Scan for the cell matching the given text and deliver its [X, Y] coordinate at center. 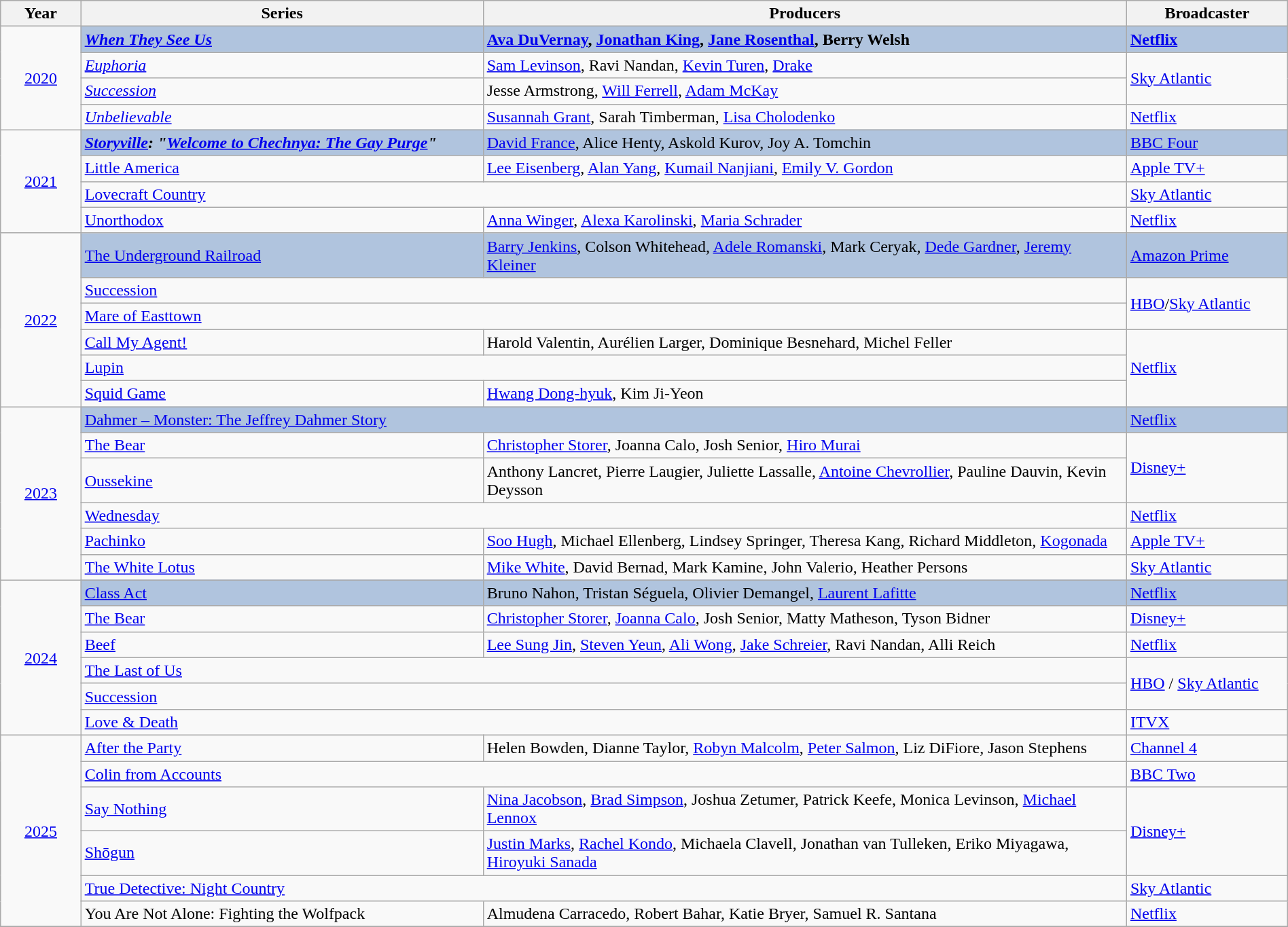
Producers [804, 14]
You Are Not Alone: Fighting the Wolfpack [282, 914]
Love & Death [603, 722]
2024 [41, 657]
Storyville: "Welcome to Chechnya: The Gay Purge" [282, 143]
Lee Sung Jin, Steven Yeun, Ali Wong, Jake Schreier, Ravi Nandan, Alli Reich [804, 644]
The White Lotus [282, 567]
True Detective: Night Country [603, 888]
Anthony Lancret, Pierre Laugier, Juliette Lassalle, Antoine Chevrollier, Pauline Dauvin, Kevin Deysson [804, 481]
2025 [41, 831]
Almudena Carracedo, Robert Bahar, Katie Bryer, Samuel R. Santana [804, 914]
Jesse Armstrong, Will Ferrell, Adam McKay [804, 91]
Soo Hugh, Michael Ellenberg, Lindsey Springer, Theresa Kang, Richard Middleton, Kogonada [804, 541]
HBO/Sky Atlantic [1206, 303]
The Last of Us [603, 670]
Lovecraft Country [603, 194]
ITVX [1206, 722]
Helen Bowden, Dianne Taylor, Robyn Malcolm, Peter Salmon, Liz DiFiore, Jason Stephens [804, 748]
Wednesday [603, 515]
Amazon Prime [1206, 255]
Colin from Accounts [603, 774]
Call My Agent! [282, 342]
Broadcaster [1206, 14]
Beef [282, 644]
2021 [41, 181]
2020 [41, 78]
Harold Valentin, Aurélien Larger, Dominique Besnehard, Michel Feller [804, 342]
Unbelievable [282, 117]
Lee Eisenberg, Alan Yang, Kumail Nanjiani, Emily V. Gordon [804, 168]
When They See Us [282, 39]
Christopher Storer, Joanna Calo, Josh Senior, Matty Matheson, Tyson Bidner [804, 619]
Channel 4 [1206, 748]
Mike White, David Bernad, Mark Kamine, John Valerio, Heather Persons [804, 567]
Barry Jenkins, Colson Whitehead, Adele Romanski, Mark Ceryak, Dede Gardner, Jeremy Kleiner [804, 255]
Bruno Nahon, Tristan Séguela, Olivier Demangel, Laurent Lafitte [804, 593]
HBO / Sky Atlantic [1206, 683]
Year [41, 14]
Unorthodox [282, 220]
Say Nothing [282, 810]
Ava DuVernay, Jonathan King, Jane Rosenthal, Berry Welsh [804, 39]
Susannah Grant, Sarah Timberman, Lisa Cholodenko [804, 117]
Little America [282, 168]
Class Act [282, 593]
Anna Winger, Alexa Karolinski, Maria Schrader [804, 220]
2022 [41, 319]
Lupin [603, 368]
Nina Jacobson, Brad Simpson, Joshua Zetumer, Patrick Keefe, Monica Levinson, Michael Lennox [804, 810]
Squid Game [282, 394]
David France, Alice Henty, Askold Kurov, Joy A. Tomchin [804, 143]
Mare of Easttown [603, 316]
Sam Levinson, Ravi Nandan, Kevin Turen, Drake [804, 65]
Series [282, 14]
After the Party [282, 748]
Justin Marks, Rachel Kondo, Michaela Clavell, Jonathan van Tulleken, Eriko Miyagawa, Hiroyuki Sanada [804, 853]
BBC Two [1206, 774]
2023 [41, 493]
Euphoria [282, 65]
Hwang Dong-hyuk, Kim Ji-Yeon [804, 394]
Shōgun [282, 853]
Dahmer – Monster: The Jeffrey Dahmer Story [603, 420]
Oussekine [282, 481]
Christopher Storer, Joanna Calo, Josh Senior, Hiro Murai [804, 446]
The Underground Railroad [282, 255]
Pachinko [282, 541]
BBC Four [1206, 143]
